Find where the given text appears and provide that cell's center as (X, Y) coordinate. 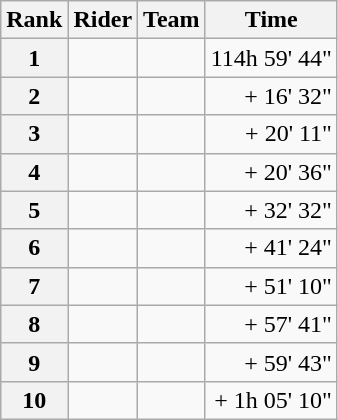
6 (34, 248)
4 (34, 172)
+ 41' 24" (271, 248)
7 (34, 286)
114h 59' 44" (271, 58)
2 (34, 96)
+ 32' 32" (271, 210)
+ 1h 05' 10" (271, 400)
1 (34, 58)
9 (34, 362)
+ 20' 36" (271, 172)
+ 16' 32" (271, 96)
Team (172, 20)
3 (34, 134)
+ 57' 41" (271, 324)
Rank (34, 20)
8 (34, 324)
+ 20' 11" (271, 134)
10 (34, 400)
5 (34, 210)
+ 59' 43" (271, 362)
Time (271, 20)
+ 51' 10" (271, 286)
Rider (103, 20)
